Output the (x, y) coordinate of the center of the cell containing the given text.  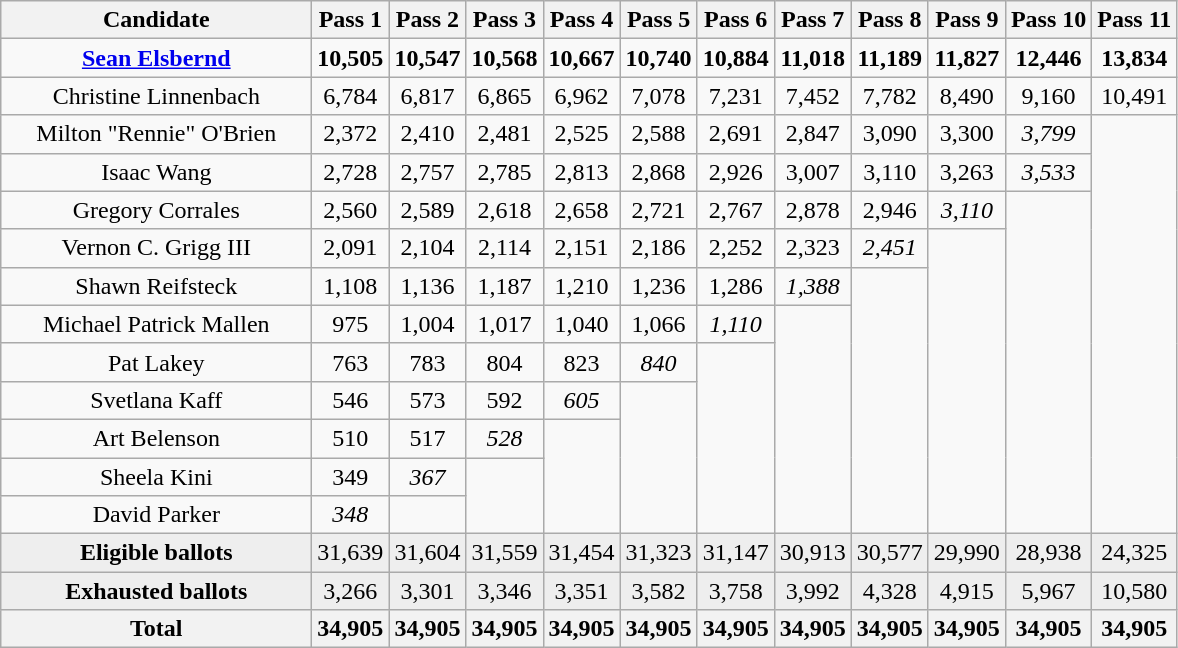
1,388 (812, 286)
Pass 3 (504, 20)
1,187 (504, 286)
Isaac Wang (156, 172)
11,827 (966, 58)
7,078 (658, 96)
10,580 (1134, 591)
2,767 (736, 210)
2,091 (350, 248)
3,533 (1048, 172)
10,491 (1134, 96)
Pass 4 (582, 20)
2,104 (428, 248)
840 (658, 362)
528 (504, 438)
823 (582, 362)
3,799 (1048, 134)
7,782 (890, 96)
2,186 (658, 248)
3,582 (658, 591)
605 (582, 400)
3,346 (504, 591)
2,589 (428, 210)
783 (428, 362)
367 (428, 477)
7,231 (736, 96)
804 (504, 362)
31,604 (428, 553)
Vernon C. Grigg III (156, 248)
1,110 (736, 324)
Sheela Kini (156, 477)
349 (350, 477)
2,847 (812, 134)
2,114 (504, 248)
2,252 (736, 248)
517 (428, 438)
Pass 7 (812, 20)
2,721 (658, 210)
1,004 (428, 324)
1,236 (658, 286)
4,328 (890, 591)
1,108 (350, 286)
Pass 6 (736, 20)
12,446 (1048, 58)
30,913 (812, 553)
2,560 (350, 210)
8,490 (966, 96)
546 (350, 400)
Pass 5 (658, 20)
1,286 (736, 286)
Shawn Reifsteck (156, 286)
10,884 (736, 58)
2,410 (428, 134)
Christine Linnenbach (156, 96)
10,667 (582, 58)
2,785 (504, 172)
1,210 (582, 286)
2,691 (736, 134)
3,263 (966, 172)
31,559 (504, 553)
Eligible ballots (156, 553)
2,878 (812, 210)
592 (504, 400)
348 (350, 515)
3,351 (582, 591)
David Parker (156, 515)
Pass 9 (966, 20)
Pass 11 (1134, 20)
7,452 (812, 96)
2,658 (582, 210)
Total (156, 629)
11,018 (812, 58)
3,266 (350, 591)
3,090 (890, 134)
Sean Elsbernd (156, 58)
31,147 (736, 553)
2,588 (658, 134)
Svetlana Kaff (156, 400)
Gregory Corrales (156, 210)
Candidate (156, 20)
6,784 (350, 96)
3,007 (812, 172)
2,757 (428, 172)
9,160 (1048, 96)
29,990 (966, 553)
2,323 (812, 248)
2,481 (504, 134)
Pass 10 (1048, 20)
31,323 (658, 553)
2,813 (582, 172)
Pass 1 (350, 20)
Pass 2 (428, 20)
2,728 (350, 172)
2,372 (350, 134)
Exhausted ballots (156, 591)
24,325 (1134, 553)
10,568 (504, 58)
5,967 (1048, 591)
6,962 (582, 96)
Pat Lakey (156, 362)
Michael Patrick Mallen (156, 324)
13,834 (1134, 58)
Milton "Rennie" O'Brien (156, 134)
3,992 (812, 591)
Pass 8 (890, 20)
2,618 (504, 210)
3,758 (736, 591)
2,151 (582, 248)
510 (350, 438)
1,040 (582, 324)
10,547 (428, 58)
3,300 (966, 134)
1,066 (658, 324)
975 (350, 324)
1,136 (428, 286)
6,865 (504, 96)
1,017 (504, 324)
31,454 (582, 553)
2,451 (890, 248)
4,915 (966, 591)
6,817 (428, 96)
10,505 (350, 58)
2,946 (890, 210)
30,577 (890, 553)
573 (428, 400)
10,740 (658, 58)
2,525 (582, 134)
11,189 (890, 58)
2,868 (658, 172)
3,301 (428, 591)
Art Belenson (156, 438)
31,639 (350, 553)
763 (350, 362)
28,938 (1048, 553)
2,926 (736, 172)
